Return the (X, Y) coordinate for the center point of the cell that contains the specified text.  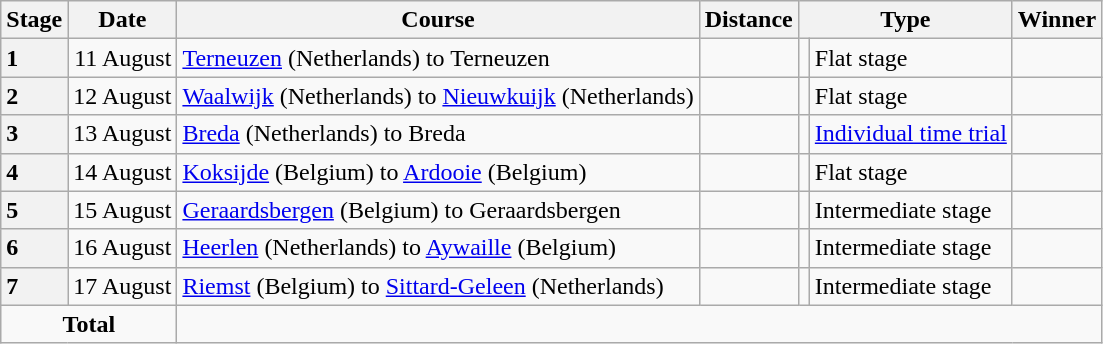
Individual time trial (910, 134)
15 August (122, 210)
16 August (122, 248)
Distance (748, 20)
1 (34, 58)
14 August (122, 172)
Total (89, 324)
5 (34, 210)
Geraardsbergen (Belgium) to Geraardsbergen (438, 210)
Koksijde (Belgium) to Ardooie (Belgium) (438, 172)
Winner (1056, 20)
11 August (122, 58)
4 (34, 172)
12 August (122, 96)
Heerlen (Netherlands) to Aywaille (Belgium) (438, 248)
Waalwijk (Netherlands) to Nieuwkuijk (Netherlands) (438, 96)
3 (34, 134)
2 (34, 96)
Date (122, 20)
7 (34, 286)
Terneuzen (Netherlands) to Terneuzen (438, 58)
17 August (122, 286)
6 (34, 248)
Type (905, 20)
Course (438, 20)
Stage (34, 20)
Riemst (Belgium) to Sittard-Geleen (Netherlands) (438, 286)
13 August (122, 134)
Breda (Netherlands) to Breda (438, 134)
